From the cell containing the given text, extract its center point as (X, Y) coordinate. 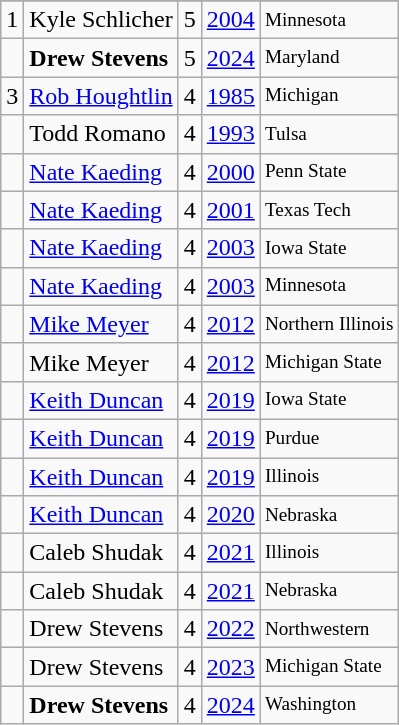
Purdue (329, 438)
Maryland (329, 58)
Northwestern (329, 629)
2023 (230, 667)
2004 (230, 20)
Northern Illinois (329, 324)
1993 (230, 134)
Texas Tech (329, 210)
3 (12, 96)
1985 (230, 96)
Tulsa (329, 134)
Penn State (329, 172)
2022 (230, 629)
2001 (230, 210)
Washington (329, 705)
1 (12, 20)
Rob Houghtlin (101, 96)
2000 (230, 172)
2020 (230, 515)
Kyle Schlicher (101, 20)
Todd Romano (101, 134)
Michigan (329, 96)
